Output the [X, Y] coordinate of the center of the cell containing the given text.  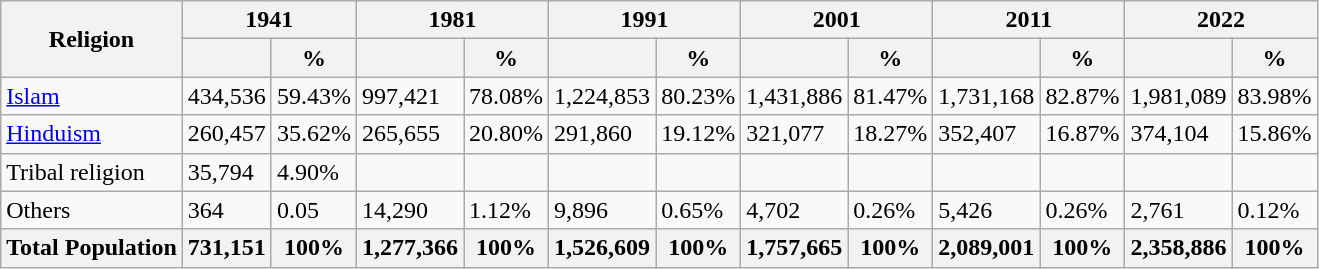
2011 [1029, 20]
14,290 [410, 210]
321,077 [794, 134]
Religion [92, 39]
16.87% [1082, 134]
78.08% [506, 96]
1.12% [506, 210]
2,089,001 [986, 248]
1,981,089 [1178, 96]
Islam [92, 96]
352,407 [986, 134]
Hinduism [92, 134]
80.23% [698, 96]
1,731,168 [986, 96]
Others [92, 210]
4.90% [314, 172]
997,421 [410, 96]
1,277,366 [410, 248]
2022 [1221, 20]
4,702 [794, 210]
2001 [837, 20]
0.05 [314, 210]
59.43% [314, 96]
20.80% [506, 134]
364 [226, 210]
15.86% [1274, 134]
374,104 [1178, 134]
81.47% [890, 96]
35.62% [314, 134]
83.98% [1274, 96]
1,526,609 [602, 248]
1,224,853 [602, 96]
731,151 [226, 248]
434,536 [226, 96]
5,426 [986, 210]
1991 [645, 20]
291,860 [602, 134]
265,655 [410, 134]
19.12% [698, 134]
1981 [452, 20]
2,358,886 [1178, 248]
9,896 [602, 210]
1,431,886 [794, 96]
Tribal religion [92, 172]
0.12% [1274, 210]
2,761 [1178, 210]
35,794 [226, 172]
260,457 [226, 134]
Total Population [92, 248]
1,757,665 [794, 248]
0.65% [698, 210]
1941 [269, 20]
82.87% [1082, 96]
18.27% [890, 134]
